Determine the [X, Y] coordinate at the center of the cell enclosing the given text.  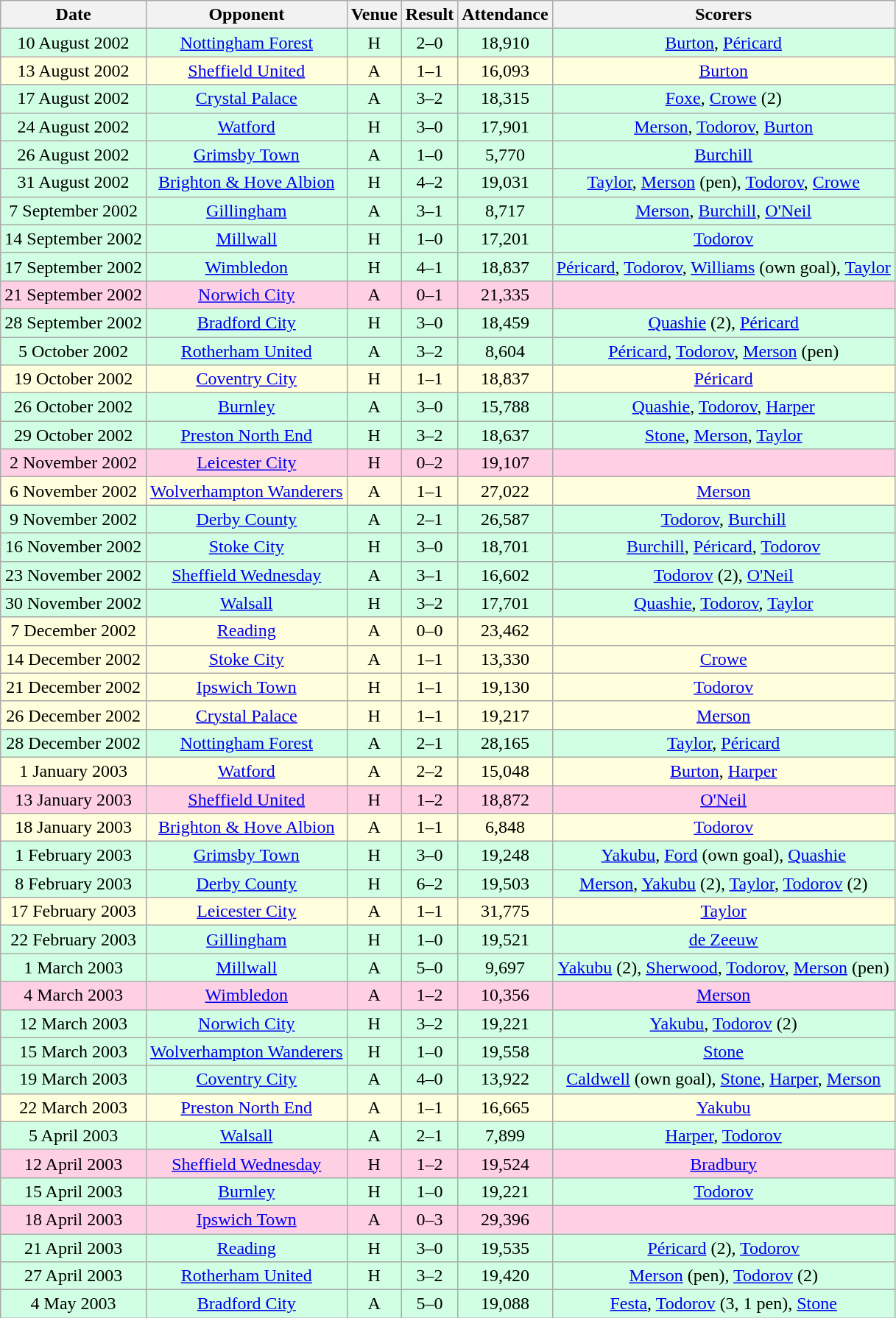
19,031 [505, 183]
18,637 [505, 435]
Todorov (2), O'Neil [723, 575]
8 February 2003 [74, 884]
19,248 [505, 856]
Taylor, Péricard [723, 743]
26 August 2002 [74, 155]
18,701 [505, 547]
19,503 [505, 884]
13,922 [505, 1079]
31,775 [505, 912]
0–2 [429, 463]
21 September 2002 [74, 295]
21,335 [505, 295]
21 December 2002 [74, 687]
de Zeeuw [723, 940]
Burchill, Péricard, Todorov [723, 547]
17 August 2002 [74, 99]
8,717 [505, 211]
28 September 2002 [74, 323]
19,558 [505, 1051]
7,899 [505, 1135]
Crowe [723, 659]
18,459 [505, 323]
13,330 [505, 659]
19,217 [505, 715]
27 April 2003 [74, 1276]
0–0 [429, 631]
12 March 2003 [74, 1023]
15,048 [505, 771]
Bradbury [723, 1163]
Merson, Burchill, O'Neil [723, 211]
Quashie, Todorov, Harper [723, 407]
Yakubu (2), Sherwood, Todorov, Merson (pen) [723, 968]
1 January 2003 [74, 771]
1 March 2003 [74, 968]
15 March 2003 [74, 1051]
17,701 [505, 603]
10 August 2002 [74, 43]
26 October 2002 [74, 407]
28 December 2002 [74, 743]
Date [74, 15]
16,665 [505, 1107]
26 December 2002 [74, 715]
Merson (pen), Todorov (2) [723, 1276]
15,788 [505, 407]
0–1 [429, 295]
19,535 [505, 1248]
19 March 2003 [74, 1079]
16,602 [505, 575]
8,604 [505, 351]
19,420 [505, 1276]
19,107 [505, 463]
4–2 [429, 183]
Péricard [723, 379]
Merson, Yakubu (2), Taylor, Todorov (2) [723, 884]
15 April 2003 [74, 1191]
Taylor, Merson (pen), Todorov, Crowe [723, 183]
4–0 [429, 1079]
26,587 [505, 519]
Stone [723, 1051]
24 August 2002 [74, 127]
22 March 2003 [74, 1107]
7 September 2002 [74, 211]
Yakubu, Ford (own goal), Quashie [723, 856]
Merson, Todorov, Burton [723, 127]
Péricard, Todorov, Williams (own goal), Taylor [723, 267]
17 September 2002 [74, 267]
Péricard, Todorov, Merson (pen) [723, 351]
5,770 [505, 155]
Burton [723, 71]
Scorers [723, 15]
4 May 2003 [74, 1304]
23 November 2002 [74, 575]
18 January 2003 [74, 828]
16,093 [505, 71]
Result [429, 15]
10,356 [505, 995]
7 December 2002 [74, 631]
Stone, Merson, Taylor [723, 435]
Yakubu [723, 1107]
19,130 [505, 687]
2–2 [429, 771]
12 April 2003 [74, 1163]
5 April 2003 [74, 1135]
4–1 [429, 267]
22 February 2003 [74, 940]
9 November 2002 [74, 519]
Yakubu, Todorov (2) [723, 1023]
Burton, Péricard [723, 43]
29,396 [505, 1219]
29 October 2002 [74, 435]
4 March 2003 [74, 995]
17,201 [505, 239]
Caldwell (own goal), Stone, Harper, Merson [723, 1079]
Burton, Harper [723, 771]
14 December 2002 [74, 659]
Foxe, Crowe (2) [723, 99]
6 November 2002 [74, 491]
17 February 2003 [74, 912]
17,901 [505, 127]
Péricard (2), Todorov [723, 1248]
Attendance [505, 15]
Taylor [723, 912]
Burchill [723, 155]
31 August 2002 [74, 183]
13 January 2003 [74, 799]
Quashie, Todorov, Taylor [723, 603]
Harper, Todorov [723, 1135]
18,872 [505, 799]
27,022 [505, 491]
6–2 [429, 884]
16 November 2002 [74, 547]
0–3 [429, 1219]
Festa, Todorov (3, 1 pen), Stone [723, 1304]
19,521 [505, 940]
5 October 2002 [74, 351]
23,462 [505, 631]
Opponent [246, 15]
19,088 [505, 1304]
19 October 2002 [74, 379]
18 April 2003 [74, 1219]
13 August 2002 [74, 71]
2–0 [429, 43]
9,697 [505, 968]
Todorov, Burchill [723, 519]
1 February 2003 [74, 856]
18,315 [505, 99]
28,165 [505, 743]
Quashie (2), Péricard [723, 323]
14 September 2002 [74, 239]
Venue [374, 15]
2 November 2002 [74, 463]
O'Neil [723, 799]
21 April 2003 [74, 1248]
6,848 [505, 828]
18,910 [505, 43]
30 November 2002 [74, 603]
19,524 [505, 1163]
